Determine the (X, Y) coordinate at the center of the cell enclosing the given text.  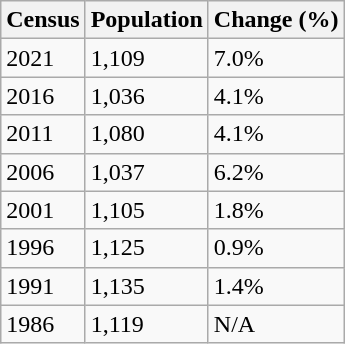
1,037 (146, 172)
1.8% (276, 210)
Population (146, 20)
1,105 (146, 210)
1,135 (146, 286)
1,119 (146, 324)
Census (43, 20)
7.0% (276, 58)
2001 (43, 210)
1986 (43, 324)
6.2% (276, 172)
1,125 (146, 248)
2016 (43, 96)
2006 (43, 172)
1,036 (146, 96)
1996 (43, 248)
0.9% (276, 248)
Change (%) (276, 20)
2011 (43, 134)
1.4% (276, 286)
2021 (43, 58)
N/A (276, 324)
1,080 (146, 134)
1991 (43, 286)
1,109 (146, 58)
